Detect which cell encompasses the target text, then output its [x, y] center coordinate. 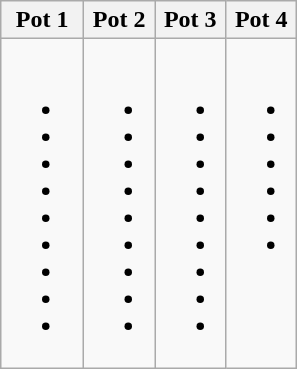
Pot 1 [42, 20]
Pot 3 [190, 20]
Pot 4 [262, 20]
Pot 2 [120, 20]
